Identify which cell holds the provided text, then report its (X, Y) central coordinate. 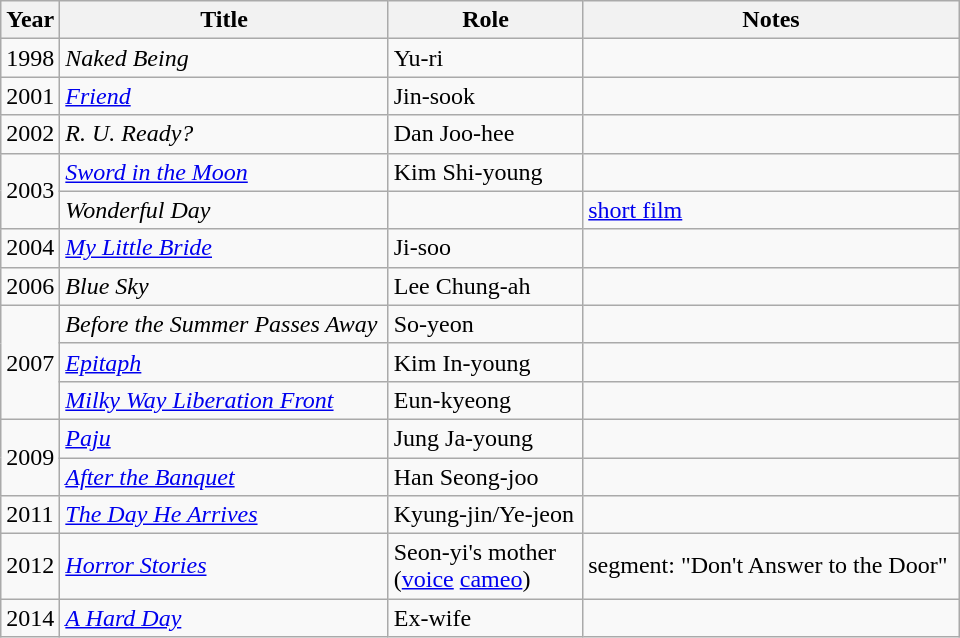
The Day He Arrives (224, 515)
Sword in the Moon (224, 172)
Han Seong-joo (486, 477)
2011 (30, 515)
A Hard Day (224, 618)
2001 (30, 96)
segment: "Don't Answer to the Door" (771, 566)
Dan Joo-hee (486, 134)
Yu-ri (486, 58)
Jin-sook (486, 96)
Paju (224, 438)
2014 (30, 618)
Kim In-young (486, 362)
short film (771, 210)
Naked Being (224, 58)
R. U. Ready? (224, 134)
Before the Summer Passes Away (224, 324)
2002 (30, 134)
2012 (30, 566)
Year (30, 20)
So-yeon (486, 324)
After the Banquet (224, 477)
Role (486, 20)
Kyung-jin/Ye-jeon (486, 515)
2006 (30, 286)
Notes (771, 20)
My Little Bride (224, 248)
Jung Ja-young (486, 438)
Ex-wife (486, 618)
Eun-kyeong (486, 400)
2003 (30, 191)
2007 (30, 362)
Friend (224, 96)
Horror Stories (224, 566)
2009 (30, 457)
Title (224, 20)
Lee Chung-ah (486, 286)
Wonderful Day (224, 210)
Blue Sky (224, 286)
Milky Way Liberation Front (224, 400)
Ji-soo (486, 248)
Epitaph (224, 362)
Kim Shi-young (486, 172)
Seon-yi's mother (voice cameo) (486, 566)
2004 (30, 248)
1998 (30, 58)
